Find where the given text appears and provide that cell's center as [X, Y] coordinate. 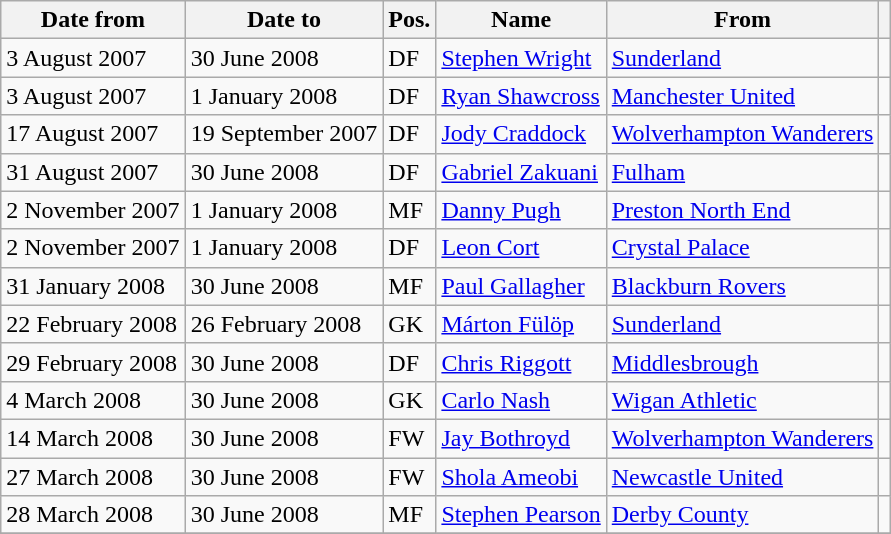
4 March 2008 [93, 400]
Carlo Nash [521, 400]
Crystal Palace [742, 248]
29 February 2008 [93, 362]
From [742, 20]
Márton Fülöp [521, 324]
Stephen Wright [521, 58]
19 September 2007 [284, 134]
22 February 2008 [93, 324]
Jody Craddock [521, 134]
17 August 2007 [93, 134]
Date to [284, 20]
Name [521, 20]
31 August 2007 [93, 172]
Blackburn Rovers [742, 286]
31 January 2008 [93, 286]
Paul Gallagher [521, 286]
27 March 2008 [93, 477]
26 February 2008 [284, 324]
Middlesbrough [742, 362]
Derby County [742, 515]
Chris Riggott [521, 362]
Stephen Pearson [521, 515]
14 March 2008 [93, 438]
Date from [93, 20]
Fulham [742, 172]
Preston North End [742, 210]
Manchester United [742, 96]
Newcastle United [742, 477]
Danny Pugh [521, 210]
Ryan Shawcross [521, 96]
Pos. [410, 20]
28 March 2008 [93, 515]
Leon Cort [521, 248]
Wigan Athletic [742, 400]
Jay Bothroyd [521, 438]
Gabriel Zakuani [521, 172]
Shola Ameobi [521, 477]
